Provide the (x, y) coordinate of the cell's center where the given text is located.  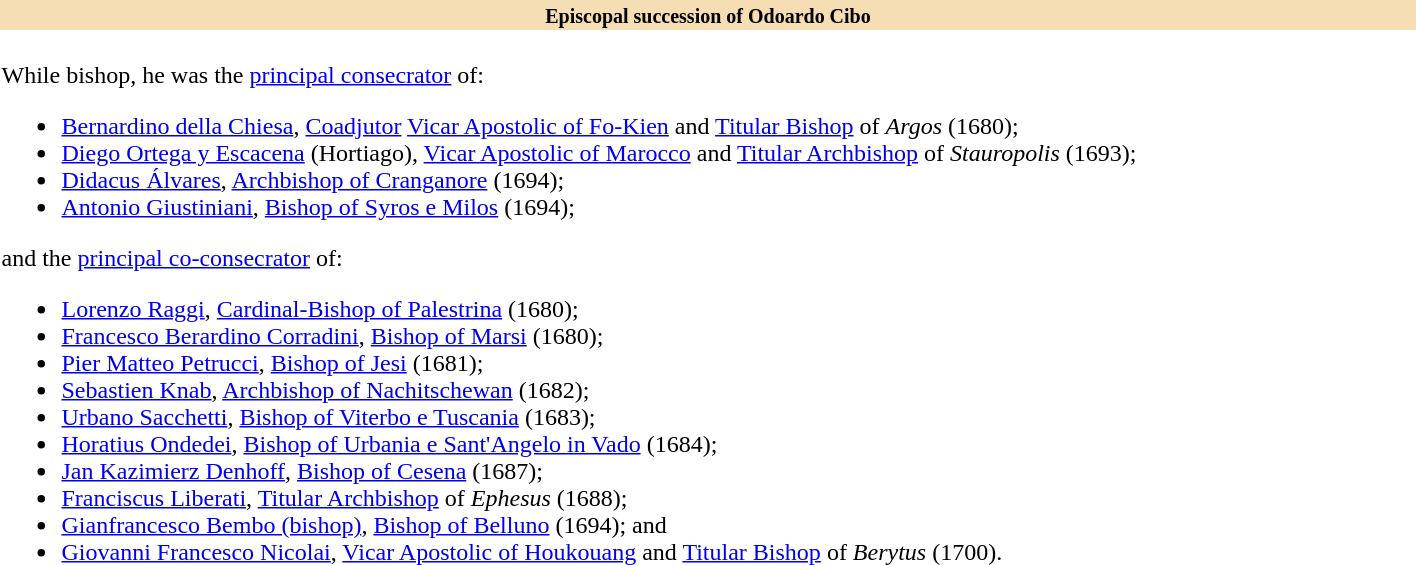
Episcopal succession of Odoardo Cibo (708, 15)
